Extract the (x, y) coordinate from the center of the cell holding the provided text.  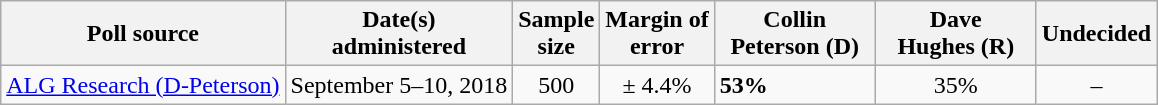
Date(s)administered (399, 34)
35% (956, 85)
Poll source (143, 34)
Undecided (1096, 34)
± 4.4% (657, 85)
Samplesize (556, 34)
Margin oferror (657, 34)
September 5–10, 2018 (399, 85)
ALG Research (D-Peterson) (143, 85)
DaveHughes (R) (956, 34)
53% (794, 85)
500 (556, 85)
CollinPeterson (D) (794, 34)
– (1096, 85)
